Identify which cell holds the provided text, then report its [x, y] central coordinate. 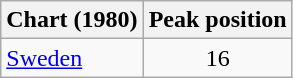
Sweden [72, 58]
16 [218, 58]
Chart (1980) [72, 20]
Peak position [218, 20]
